Detect which cell encompasses the target text, then output its [x, y] center coordinate. 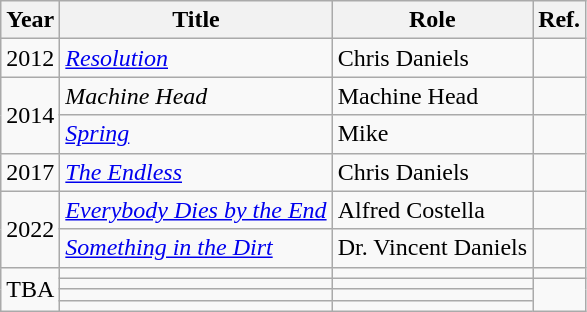
Year [30, 20]
Title [196, 20]
Something in the Dirt [196, 248]
The Endless [196, 172]
2022 [30, 229]
2012 [30, 58]
2017 [30, 172]
2014 [30, 115]
Resolution [196, 58]
Spring [196, 134]
Everybody Dies by the End [196, 210]
Role [432, 20]
Dr. Vincent Daniels [432, 248]
Ref. [560, 20]
Mike [432, 134]
Alfred Costella [432, 210]
TBA [30, 289]
